Search for the cell housing the specified text and yield its (x, y) center coordinate. 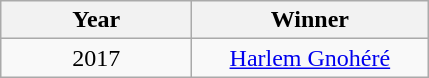
Winner (310, 20)
2017 (96, 58)
Year (96, 20)
Harlem Gnohéré (310, 58)
